Detect which cell encompasses the target text, then output its [x, y] center coordinate. 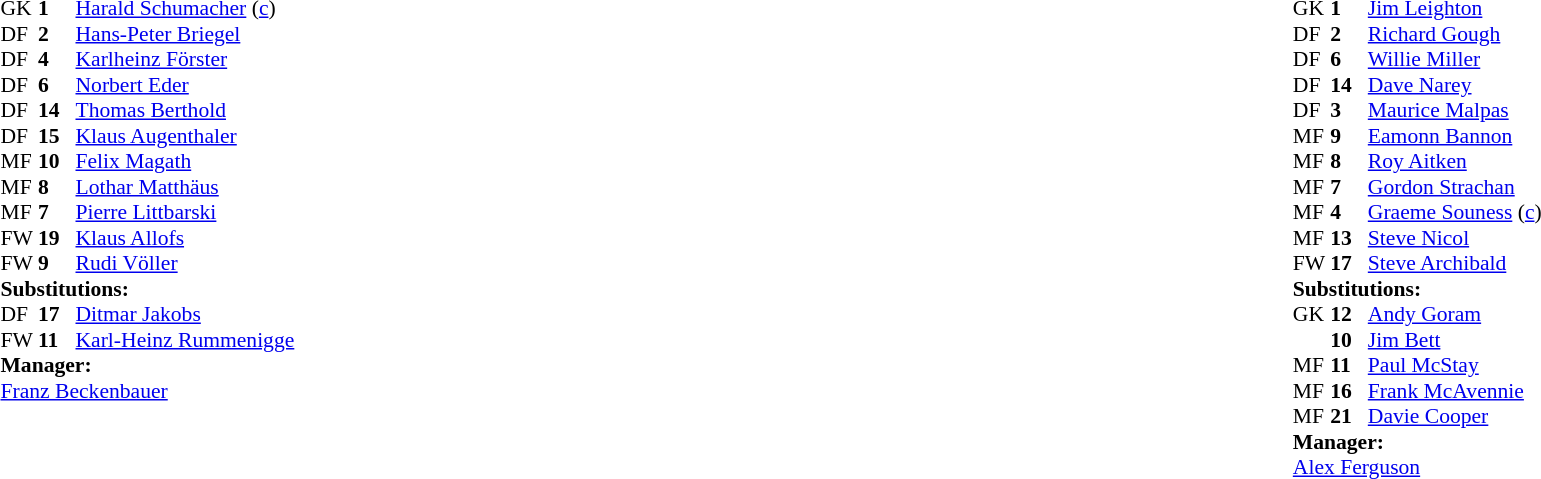
Manager: [147, 365]
Franz Beckenbauer [147, 391]
3 [1349, 111]
15 [57, 136]
Klaus Allofs [186, 238]
Hans-Peter Briegel [186, 34]
Karlheinz Förster [186, 59]
19 [57, 238]
Norbert Eder [186, 85]
Substitutions: [147, 289]
Rudi Völler [186, 263]
Thomas Berthold [186, 111]
Lothar Matthäus [186, 187]
Pierre Littbarski [186, 213]
Karl-Heinz Rummenigge [186, 340]
GK [1312, 315]
16 [1349, 391]
Ditmar Jakobs [186, 315]
Klaus Augenthaler [186, 136]
21 [1349, 417]
13 [1349, 238]
12 [1349, 315]
Felix Magath [186, 161]
